For the text-containing cell, return its midpoint in (x, y) coordinate format. 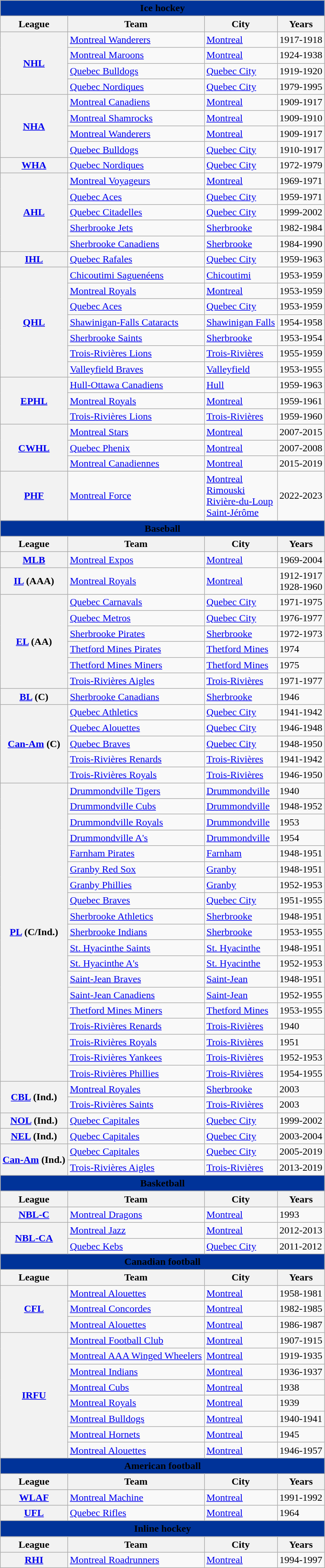
Montreal Royales (136, 1089)
1954-1958 (301, 322)
1951 (301, 1042)
1991-1992 (301, 1497)
NOL (Ind.) (34, 1120)
Montreal AAA Winged Wheelers (136, 1356)
Hull (241, 385)
Granby Phillies (136, 885)
Farnham (241, 854)
1919-1920 (301, 71)
Shawinigan-Falls Cataracts (136, 322)
Sherbrooke Indians (136, 932)
NBL-CA (34, 1238)
Inline hockey (162, 1529)
CFL (34, 1309)
IL (AAA) (34, 581)
1919-1935 (301, 1356)
Trois-Rivières Phillies (136, 1073)
2022-2023 (301, 496)
Montreal Football Club (136, 1340)
1984-1990 (301, 244)
Hull-Ottawa Canadiens (136, 385)
1946-1950 (301, 775)
EL (AA) (34, 641)
1994-1997 (301, 1560)
1912-1917 1928-1960 (301, 581)
1964 (301, 1513)
1959-1971 (301, 197)
1969-1971 (301, 181)
Valleyfield Braves (136, 369)
Quebec Carnavals (136, 602)
Drummondville Cubs (136, 806)
Quebec Athletics (136, 712)
CBL (Ind.) (34, 1097)
1971-1977 (301, 681)
Montreal Cubs (136, 1387)
1953 (301, 822)
Thetford Mines Pirates (136, 649)
RHI (34, 1560)
NBL-C (34, 1214)
Quebec Kebs (136, 1246)
1972-1979 (301, 165)
2005-2019 (301, 1152)
Montreal Maroons (136, 55)
Quebec Metros (136, 618)
QHL (34, 322)
EPHL (34, 401)
Quebec Rafales (136, 259)
Trois-Rivières Saints (136, 1105)
1945 (301, 1434)
Chicoutimi (241, 275)
WLAF (34, 1497)
Sherbrooke Canadians (136, 696)
1938 (301, 1387)
1958-1981 (301, 1293)
Quebec Alouettes (136, 728)
MLB (34, 560)
St. Hyacinthe Saints (136, 948)
1946-1957 (301, 1450)
1971-1975 (301, 602)
1955-1959 (301, 354)
WHA (34, 165)
1969-2004 (301, 560)
1959-1961 (301, 401)
Trois-Rivières Yankees (136, 1058)
Saint-Jean Braves (136, 979)
2013-2019 (301, 1167)
1974 (301, 649)
Quebec Citadelles (136, 212)
AHL (34, 212)
1939 (301, 1403)
Granby Red Sox (136, 869)
2015-2019 (301, 464)
Montreal Voyageurs (136, 181)
Sherbrooke Canadiens (136, 244)
2012-2013 (301, 1230)
1924-1938 (301, 55)
Montreal Roadrunners (136, 1560)
Montreal Stars (136, 432)
Drummondville A's (136, 838)
1948-1950 (301, 744)
Sherbrooke Jets (136, 228)
BL (C) (34, 696)
Montreal Bulldogs (136, 1419)
Montreal Jazz (136, 1230)
Montreal Canadiens (136, 102)
Farnham Pirates (136, 854)
Montreal Rimouski Rivière-du-Loup Saint-Jérôme (241, 496)
1986-1987 (301, 1325)
Sherbrooke Saints (136, 338)
1982-1984 (301, 228)
Canadian football (162, 1262)
Ice hockey (162, 8)
1976-1977 (301, 618)
NHL (34, 63)
1946 (301, 696)
American football (162, 1466)
2007-2008 (301, 448)
Saint-Jean Canadiens (136, 995)
1917-1918 (301, 40)
Montreal Machine (136, 1497)
Shawinigan Falls (241, 322)
1972-1973 (301, 634)
Quebec Phenix (136, 448)
Valleyfield (241, 369)
1975 (301, 665)
Montreal Shamrocks (136, 118)
2003-2004 (301, 1136)
1907-1915 (301, 1340)
Drummondville Royals (136, 822)
NHA (34, 126)
1953-1954 (301, 338)
1946-1948 (301, 728)
Can-Am (C) (34, 743)
1948-1952 (301, 806)
Drummondville Tigers (136, 791)
Sherbrooke Pirates (136, 634)
2007-2015 (301, 432)
Can-Am (Ind.) (34, 1160)
Montreal Indians (136, 1372)
Montreal Canadiennes (136, 464)
1979-1995 (301, 87)
Montreal Force (136, 496)
1936-1937 (301, 1372)
IRFU (34, 1395)
1993 (301, 1214)
1951-1955 (301, 901)
Basketball (162, 1183)
1909-1910 (301, 118)
UFL (34, 1513)
Montreal Dragons (136, 1214)
NEL (Ind.) (34, 1136)
1954-1955 (301, 1073)
1982-1985 (301, 1309)
1940-1941 (301, 1419)
PHF (34, 496)
Chicoutimi Saguenéens (136, 275)
Montreal Expos (136, 560)
PL (C/Ind.) (34, 932)
CWHL (34, 448)
1910-1917 (301, 149)
1952-1955 (301, 995)
1954 (301, 838)
St. Hyacinthe A's (136, 963)
Sherbrooke Athletics (136, 916)
IHL (34, 259)
2011-2012 (301, 1246)
Quebec Rifles (136, 1513)
Montreal Concordes (136, 1309)
Baseball (162, 528)
1959-1960 (301, 416)
Montreal Hornets (136, 1434)
